From the cell containing the given text, extract its center point as [X, Y] coordinate. 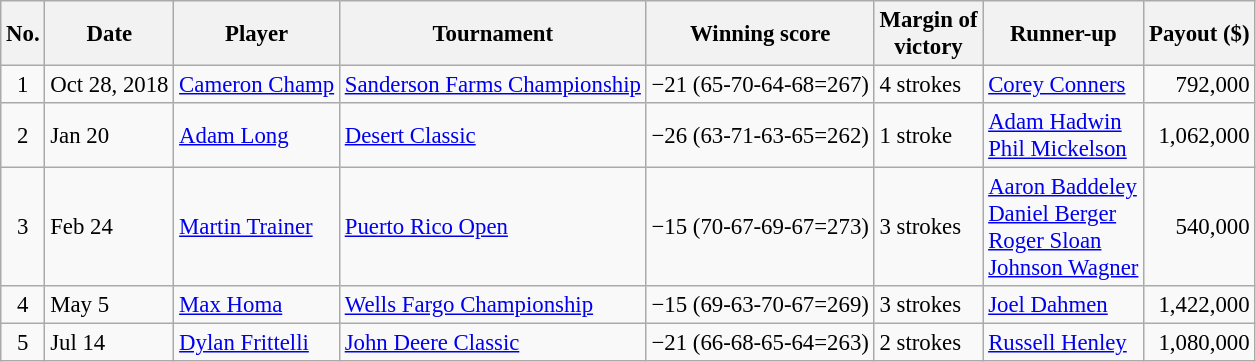
Adam Hadwin Phil Mickelson [1064, 136]
Russell Henley [1064, 343]
4 [23, 305]
Tournament [492, 34]
5 [23, 343]
−21 (66-68-65-64=263) [760, 343]
1 stroke [928, 136]
2 strokes [928, 343]
4 strokes [928, 85]
Joel Dahmen [1064, 305]
Jan 20 [110, 136]
Puerto Rico Open [492, 228]
Aaron Baddeley Daniel Berger Roger Sloan Johnson Wagner [1064, 228]
Date [110, 34]
Jul 14 [110, 343]
Payout ($) [1200, 34]
−21 (65-70-64-68=267) [760, 85]
Sanderson Farms Championship [492, 85]
Wells Fargo Championship [492, 305]
Runner-up [1064, 34]
1,422,000 [1200, 305]
Adam Long [257, 136]
Player [257, 34]
Winning score [760, 34]
−26 (63-71-63-65=262) [760, 136]
Oct 28, 2018 [110, 85]
Desert Classic [492, 136]
May 5 [110, 305]
2 [23, 136]
Cameron Champ [257, 85]
1 [23, 85]
3 [23, 228]
792,000 [1200, 85]
540,000 [1200, 228]
1,080,000 [1200, 343]
Max Homa [257, 305]
Margin ofvictory [928, 34]
Dylan Frittelli [257, 343]
Martin Trainer [257, 228]
−15 (70-67-69-67=273) [760, 228]
John Deere Classic [492, 343]
No. [23, 34]
Corey Conners [1064, 85]
1,062,000 [1200, 136]
−15 (69-63-70-67=269) [760, 305]
Feb 24 [110, 228]
